For the text-containing cell, return its midpoint in (x, y) coordinate format. 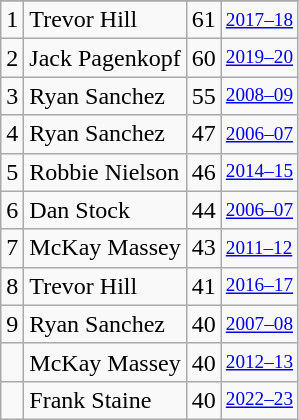
6 (12, 210)
2019–20 (259, 58)
5 (12, 172)
1 (12, 20)
Dan Stock (105, 210)
2014–15 (259, 172)
2017–18 (259, 20)
61 (204, 20)
44 (204, 210)
4 (12, 134)
Jack Pagenkopf (105, 58)
55 (204, 96)
7 (12, 248)
9 (12, 324)
2016–17 (259, 286)
Robbie Nielson (105, 172)
46 (204, 172)
3 (12, 96)
2007–08 (259, 324)
47 (204, 134)
43 (204, 248)
60 (204, 58)
2022–23 (259, 400)
2012–13 (259, 362)
2008–09 (259, 96)
Frank Staine (105, 400)
41 (204, 286)
2 (12, 58)
2011–12 (259, 248)
8 (12, 286)
